Search for the cell housing the specified text and yield its (X, Y) center coordinate. 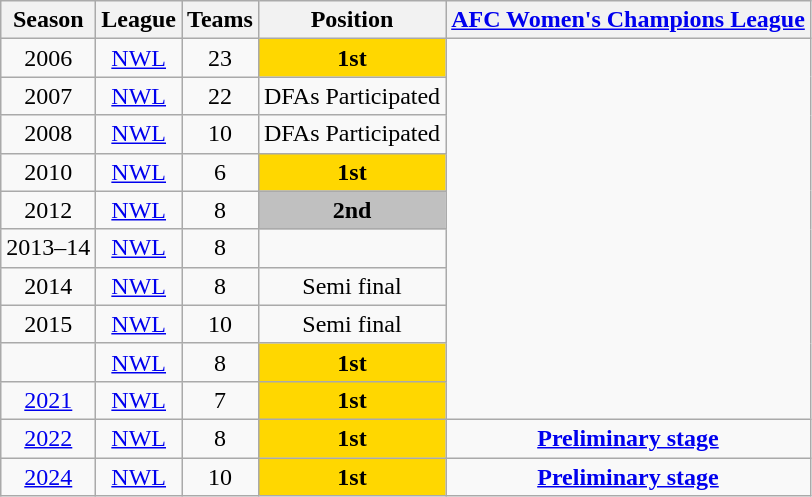
2012 (48, 210)
2022 (48, 438)
AFC Women's Champions League (628, 20)
22 (220, 96)
23 (220, 58)
6 (220, 172)
League (139, 20)
2010 (48, 172)
2006 (48, 58)
2013–14 (48, 248)
2014 (48, 286)
Position (352, 20)
2015 (48, 324)
7 (220, 400)
Teams (220, 20)
2008 (48, 134)
2021 (48, 400)
Season (48, 20)
2nd (352, 210)
2024 (48, 477)
2007 (48, 96)
